Search for the cell housing the specified text and yield its (x, y) center coordinate. 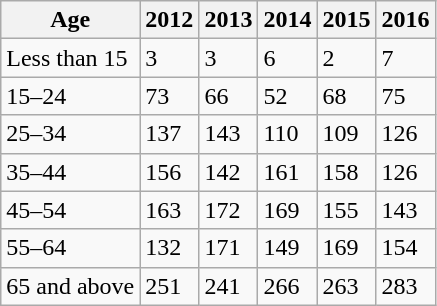
109 (346, 134)
266 (288, 286)
158 (346, 172)
25–34 (70, 134)
283 (406, 286)
149 (288, 248)
263 (346, 286)
251 (170, 286)
2014 (288, 20)
2015 (346, 20)
172 (228, 210)
68 (346, 96)
161 (288, 172)
7 (406, 58)
73 (170, 96)
66 (228, 96)
142 (228, 172)
163 (170, 210)
156 (170, 172)
110 (288, 134)
2016 (406, 20)
52 (288, 96)
75 (406, 96)
154 (406, 248)
Age (70, 20)
6 (288, 58)
65 and above (70, 286)
132 (170, 248)
2012 (170, 20)
137 (170, 134)
15–24 (70, 96)
155 (346, 210)
35–44 (70, 172)
2 (346, 58)
171 (228, 248)
241 (228, 286)
2013 (228, 20)
45–54 (70, 210)
55–64 (70, 248)
Less than 15 (70, 58)
